Pinpoint the cell where the given text exists, returning its [x, y] midpoint coordinate. 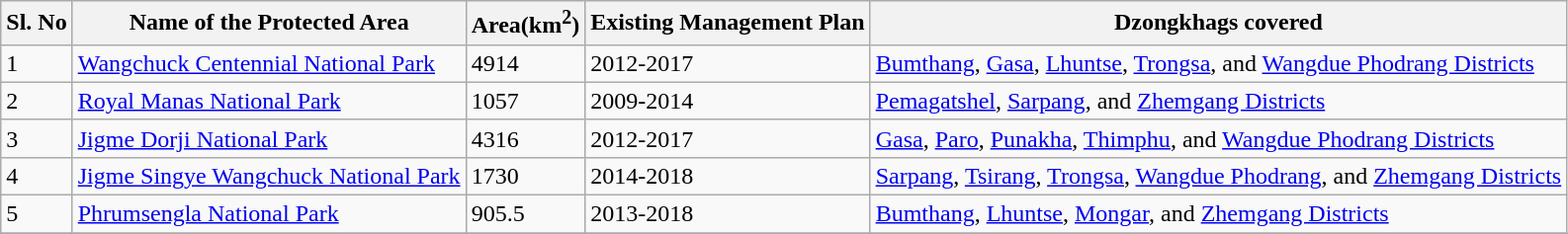
Sarpang, Tsirang, Trongsa, Wangdue Phodrang, and Zhemgang Districts [1218, 176]
1730 [526, 176]
Dzongkhags covered [1218, 24]
Jigme Singye Wangchuck National Park [269, 176]
4 [37, 176]
Wangchuck Centennial National Park [269, 63]
2013-2018 [728, 214]
Bumthang, Gasa, Lhuntse, Trongsa, and Wangdue Phodrang Districts [1218, 63]
4316 [526, 138]
Phrumsengla National Park [269, 214]
Existing Management Plan [728, 24]
4914 [526, 63]
5 [37, 214]
Jigme Dorji National Park [269, 138]
905.5 [526, 214]
2014-2018 [728, 176]
Area(km2) [526, 24]
3 [37, 138]
Gasa, Paro, Punakha, Thimphu, and Wangdue Phodrang Districts [1218, 138]
Sl. No [37, 24]
1 [37, 63]
2 [37, 101]
Pemagatshel, Sarpang, and Zhemgang Districts [1218, 101]
1057 [526, 101]
2009-2014 [728, 101]
Name of the Protected Area [269, 24]
Royal Manas National Park [269, 101]
Bumthang, Lhuntse, Mongar, and Zhemgang Districts [1218, 214]
